Return the [x, y] coordinate for the center point of the cell that contains the specified text.  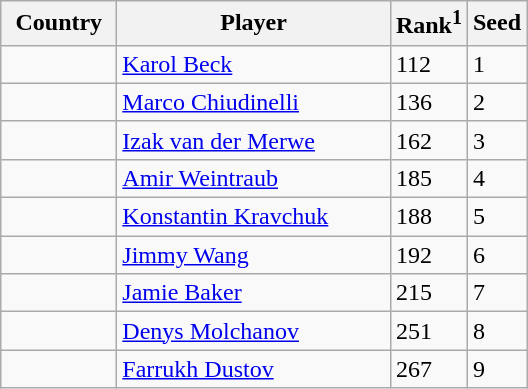
Jimmy Wang [254, 255]
6 [496, 255]
Marco Chiudinelli [254, 102]
Farrukh Dustov [254, 369]
2 [496, 102]
3 [496, 140]
267 [428, 369]
Jamie Baker [254, 293]
Konstantin Kravchuk [254, 217]
215 [428, 293]
162 [428, 140]
136 [428, 102]
192 [428, 255]
8 [496, 331]
251 [428, 331]
5 [496, 217]
Karol Beck [254, 64]
1 [496, 64]
Denys Molchanov [254, 331]
7 [496, 293]
Rank1 [428, 24]
188 [428, 217]
Country [59, 24]
4 [496, 178]
Izak van der Merwe [254, 140]
Seed [496, 24]
Amir Weintraub [254, 178]
185 [428, 178]
Player [254, 24]
9 [496, 369]
112 [428, 64]
